Output the (x, y) coordinate of the center of the cell containing the given text.  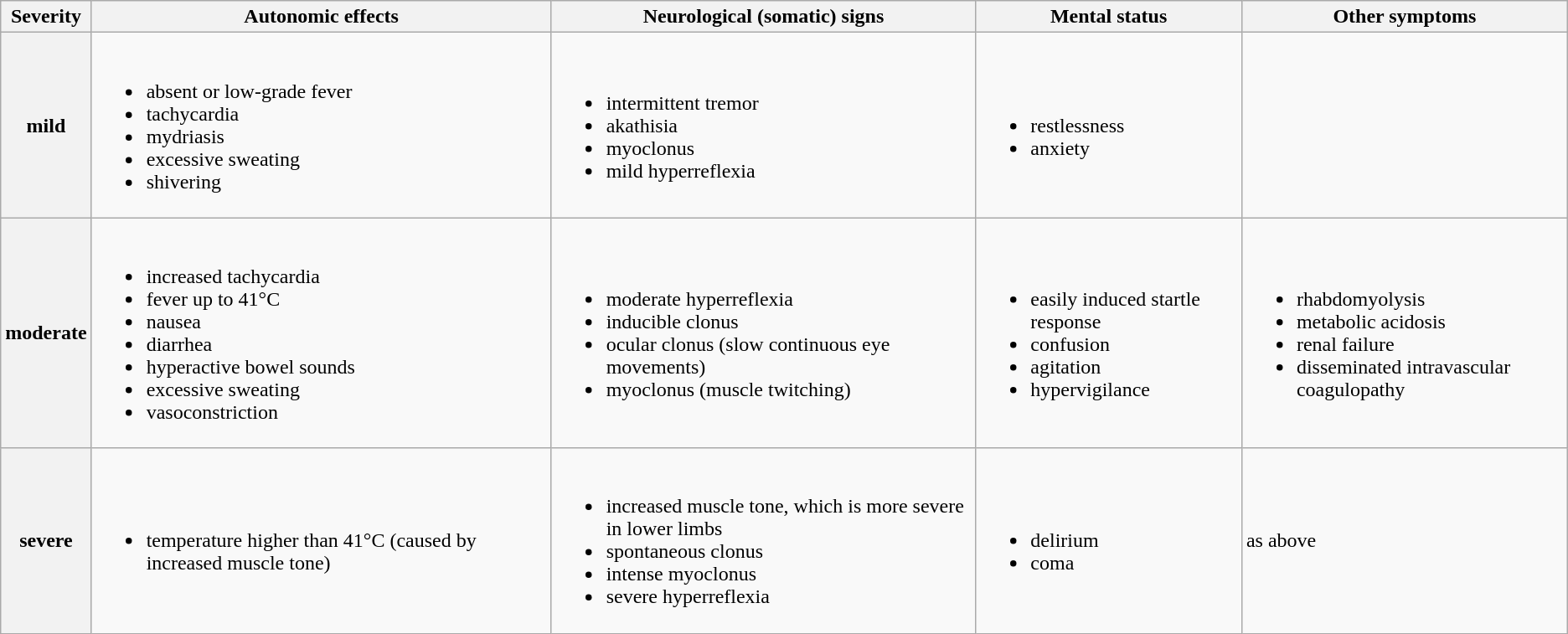
absent or low-grade fevertachycardiamydriasisexcessive sweatingshivering (322, 126)
Autonomic effects (322, 17)
Severity (46, 17)
increased muscle tone, which is more severe in lower limbsspontaneous clonusintense myoclonussevere hyperreflexia (764, 541)
moderate (46, 333)
rhabdomyolysismetabolic acidosisrenal failuredisseminated intravascular coagulopathy (1404, 333)
mild (46, 126)
intermittent tremorakathisiamyoclonusmild hyperreflexia (764, 126)
increased tachycardiafever up to 41°Cnauseadiarrheahyperactive bowel soundsexcessive sweatingvasoconstriction (322, 333)
temperature higher than 41°C (caused by increased muscle tone) (322, 541)
Other symptoms (1404, 17)
moderate hyperreflexiainducible clonusocular clonus (slow continuous eye movements)myoclonus (muscle twitching) (764, 333)
as above (1404, 541)
severe (46, 541)
Neurological (somatic) signs (764, 17)
easily induced startle responseconfusionagitationhypervigilance (1109, 333)
Mental status (1109, 17)
deliriumcoma (1109, 541)
restlessnessanxiety (1109, 126)
